For the text-containing cell, return its midpoint in (x, y) coordinate format. 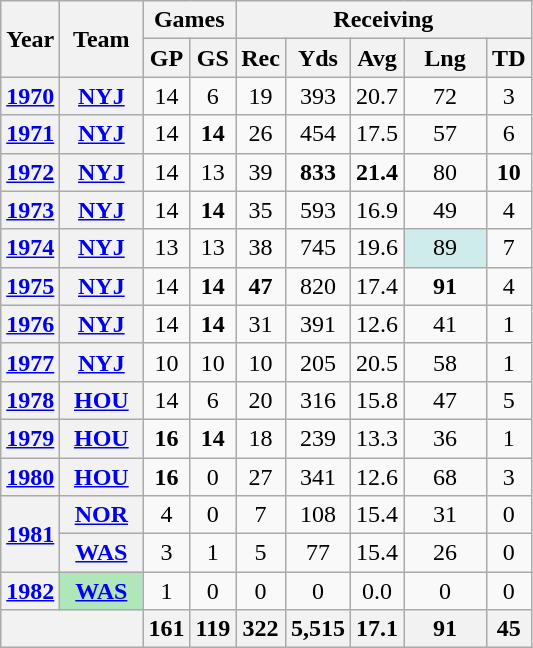
391 (318, 324)
1974 (30, 248)
20.5 (376, 362)
239 (318, 438)
GS (213, 58)
GP (166, 58)
1975 (30, 286)
593 (318, 210)
1973 (30, 210)
Yds (318, 58)
Games (190, 20)
89 (446, 248)
Receiving (384, 20)
77 (318, 553)
316 (318, 400)
17.1 (376, 629)
745 (318, 248)
1976 (30, 324)
80 (446, 172)
20.7 (376, 96)
Rec (261, 58)
58 (446, 362)
1981 (30, 534)
19.6 (376, 248)
1971 (30, 134)
1970 (30, 96)
205 (318, 362)
1972 (30, 172)
18 (261, 438)
1979 (30, 438)
45 (509, 629)
1978 (30, 400)
820 (318, 286)
454 (318, 134)
17.5 (376, 134)
15.8 (376, 400)
119 (213, 629)
Year (30, 39)
36 (446, 438)
Lng (446, 58)
39 (261, 172)
Team (102, 39)
17.4 (376, 286)
341 (318, 477)
27 (261, 477)
393 (318, 96)
68 (446, 477)
20 (261, 400)
57 (446, 134)
NOR (102, 515)
72 (446, 96)
1982 (30, 591)
833 (318, 172)
35 (261, 210)
16.9 (376, 210)
TD (509, 58)
108 (318, 515)
41 (446, 324)
Avg (376, 58)
1980 (30, 477)
21.4 (376, 172)
161 (166, 629)
13.3 (376, 438)
5,515 (318, 629)
19 (261, 96)
0.0 (376, 591)
1977 (30, 362)
322 (261, 629)
38 (261, 248)
49 (446, 210)
